Scan for the cell matching the given text and deliver its (X, Y) coordinate at center. 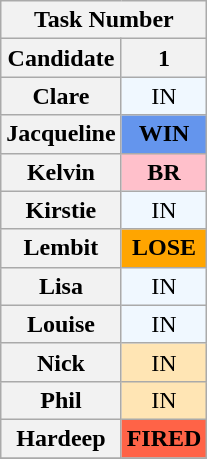
Jacqueline (61, 134)
Hardeep (61, 438)
1 (164, 58)
Louise (61, 324)
Phil (61, 400)
Kirstie (61, 210)
Candidate (61, 58)
WIN (164, 134)
Clare (61, 96)
FIRED (164, 438)
BR (164, 172)
Nick (61, 362)
Task Number (104, 20)
Lisa (61, 286)
Lembit (61, 248)
Kelvin (61, 172)
LOSE (164, 248)
